Detect which cell encompasses the target text, then output its [X, Y] center coordinate. 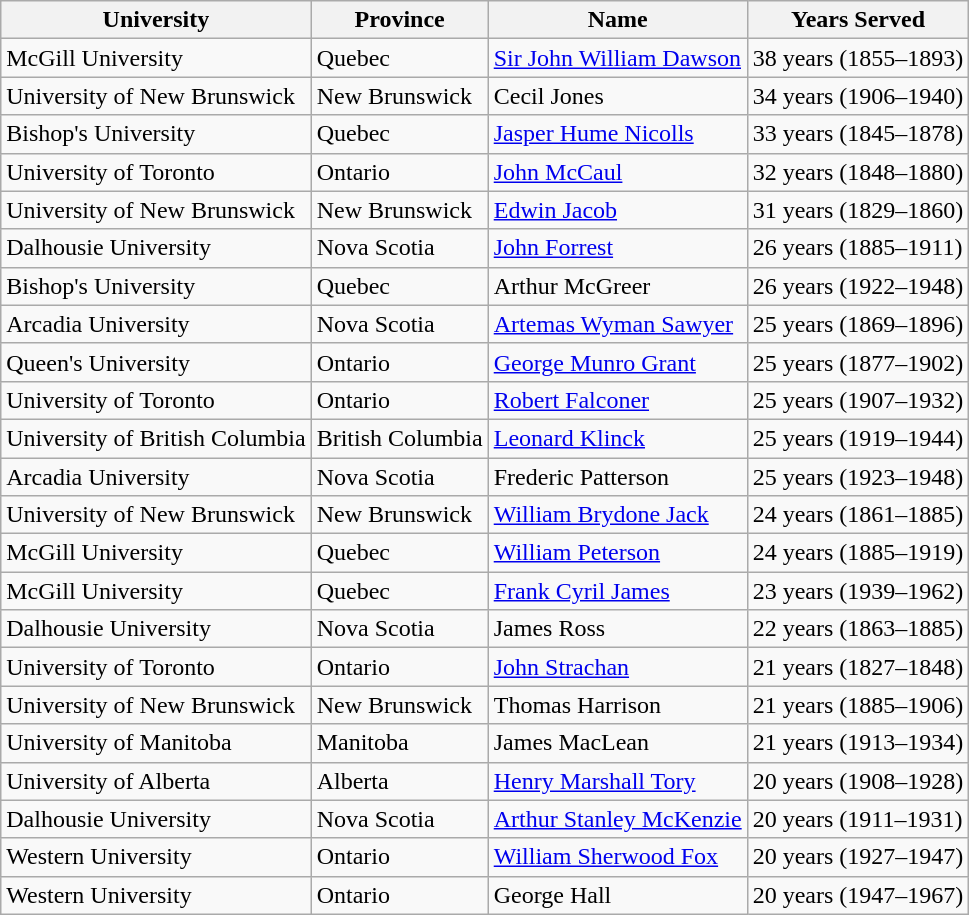
Arthur McGreer [618, 286]
38 years (1855–1893) [858, 58]
University of British Columbia [156, 438]
British Columbia [400, 438]
25 years (1877–1902) [858, 362]
24 years (1885–1919) [858, 553]
20 years (1911–1931) [858, 819]
25 years (1923–1948) [858, 477]
Years Served [858, 20]
Manitoba [400, 743]
32 years (1848–1880) [858, 172]
Arthur Stanley McKenzie [618, 819]
25 years (1907–1932) [858, 400]
University [156, 20]
Henry Marshall Tory [618, 781]
25 years (1919–1944) [858, 438]
33 years (1845–1878) [858, 134]
Robert Falconer [618, 400]
21 years (1885–1906) [858, 705]
Frederic Patterson [618, 477]
Frank Cyril James [618, 591]
John McCaul [618, 172]
21 years (1827–1848) [858, 667]
Artemas Wyman Sawyer [618, 324]
University of Manitoba [156, 743]
Alberta [400, 781]
34 years (1906–1940) [858, 96]
James MacLean [618, 743]
Thomas Harrison [618, 705]
Queen's University [156, 362]
20 years (1927–1947) [858, 857]
James Ross [618, 629]
Name [618, 20]
William Sherwood Fox [618, 857]
26 years (1922–1948) [858, 286]
Province [400, 20]
George Hall [618, 895]
William Peterson [618, 553]
Jasper Hume Nicolls [618, 134]
Edwin Jacob [618, 210]
Sir John William Dawson [618, 58]
23 years (1939–1962) [858, 591]
Cecil Jones [618, 96]
20 years (1947–1967) [858, 895]
21 years (1913–1934) [858, 743]
25 years (1869–1896) [858, 324]
22 years (1863–1885) [858, 629]
George Munro Grant [618, 362]
26 years (1885–1911) [858, 248]
31 years (1829–1860) [858, 210]
University of Alberta [156, 781]
20 years (1908–1928) [858, 781]
John Forrest [618, 248]
John Strachan [618, 667]
24 years (1861–1885) [858, 515]
William Brydone Jack [618, 515]
Leonard Klinck [618, 438]
